Determine the [X, Y] coordinate at the center of the cell enclosing the given text.  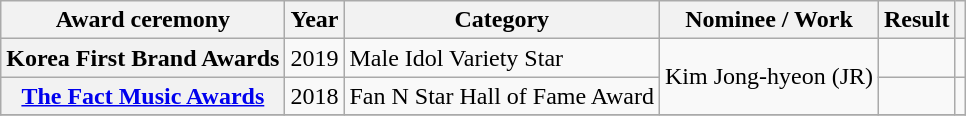
Result [917, 20]
Year [314, 20]
Male Idol Variety Star [502, 58]
Nominee / Work [768, 20]
2018 [314, 96]
Fan N Star Hall of Fame Award [502, 96]
The Fact Music Awards [143, 96]
Award ceremony [143, 20]
2019 [314, 58]
Category [502, 20]
Korea First Brand Awards [143, 58]
Kim Jong-hyeon (JR) [768, 77]
